Determine the [X, Y] coordinate at the center of the cell enclosing the given text.  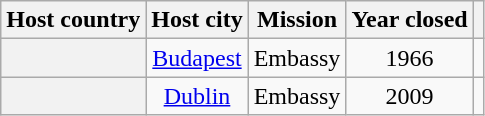
Year closed [410, 20]
2009 [410, 96]
Budapest [197, 58]
1966 [410, 58]
Host city [197, 20]
Mission [297, 20]
Host country [74, 20]
Dublin [197, 96]
